From the cell containing the given text, extract its center point as [x, y] coordinate. 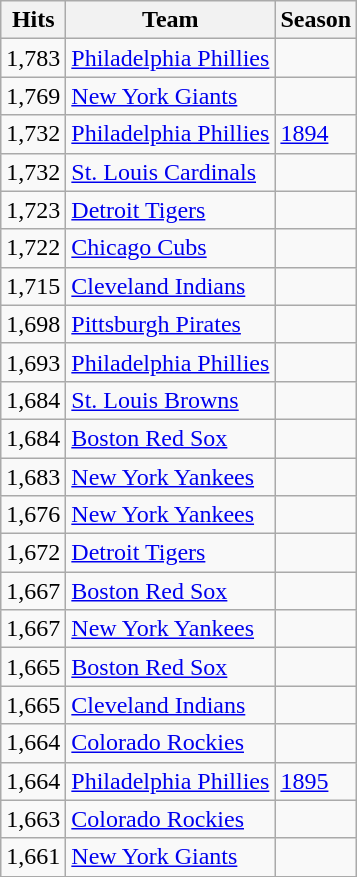
1,676 [34, 515]
1,769 [34, 96]
St. Louis Browns [170, 400]
1,783 [34, 58]
Hits [34, 20]
1,663 [34, 819]
1,661 [34, 857]
1895 [316, 781]
Chicago Cubs [170, 248]
Team [170, 20]
1,672 [34, 553]
1,698 [34, 324]
1,683 [34, 477]
1,722 [34, 248]
1,715 [34, 286]
1894 [316, 134]
Pittsburgh Pirates [170, 324]
St. Louis Cardinals [170, 172]
Season [316, 20]
1,723 [34, 210]
1,693 [34, 362]
